Return the (x, y) coordinate for the center point of the cell that contains the specified text.  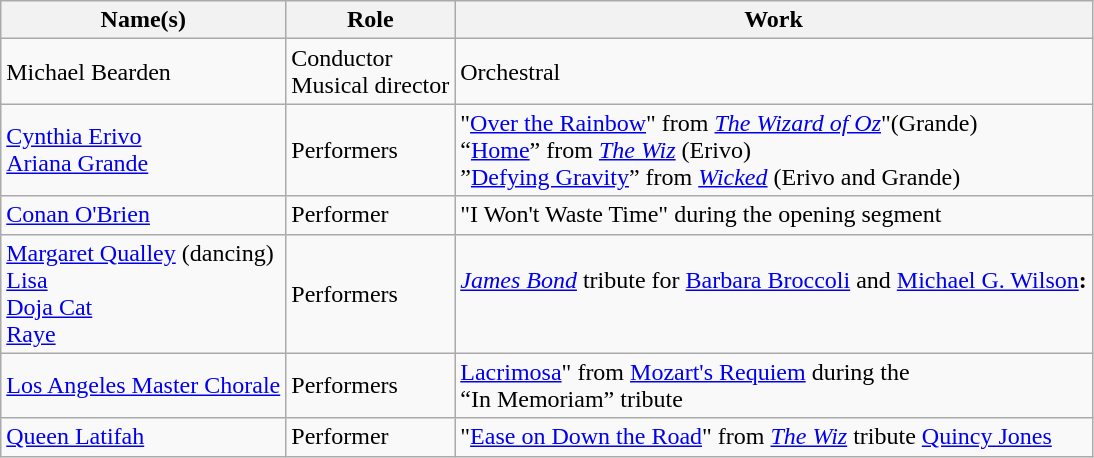
James Bond tribute for Barbara Broccoli and Michael G. Wilson: (774, 294)
Orchestral (774, 72)
Michael Bearden (144, 72)
"Over the Rainbow" from The Wizard of Oz"(Grande)“Home” from The Wiz (Erivo)”Defying Gravity” from Wicked (Erivo and Grande) (774, 150)
Queen Latifah (144, 437)
Role (370, 20)
Cynthia ErivoAriana Grande (144, 150)
"I Won't Waste Time" during the opening segment (774, 215)
Lacrimosa" from Mozart's Requiem during the“In Memoriam” tribute (774, 386)
Margaret Qualley (dancing)LisaDoja CatRaye (144, 294)
Name(s) (144, 20)
Work (774, 20)
Los Angeles Master Chorale (144, 386)
ConductorMusical director (370, 72)
"Ease on Down the Road" from The Wiz tribute Quincy Jones (774, 437)
Conan O'Brien (144, 215)
